Detect which cell encompasses the target text, then output its [X, Y] center coordinate. 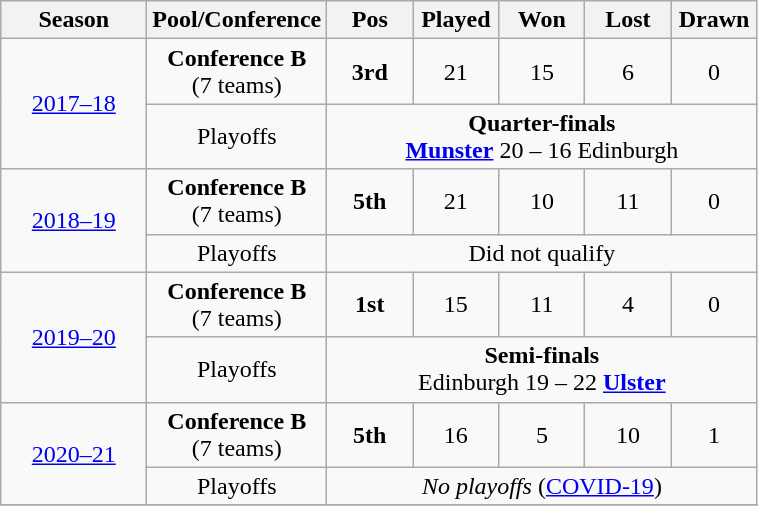
Pool/Conference [237, 20]
Pos [370, 20]
No playoffs (COVID-19) [542, 486]
Quarter-finals Munster 20 – 16 Edinburgh [542, 136]
2019–20 [74, 337]
16 [456, 434]
6 [628, 72]
5 [542, 434]
Won [542, 20]
Played [456, 20]
1 [714, 434]
Semi-finals Edinburgh 19 – 22 Ulster [542, 370]
2018–19 [74, 220]
1st [370, 304]
Lost [628, 20]
4 [628, 304]
Drawn [714, 20]
Did not qualify [542, 253]
3rd [370, 72]
Season [74, 20]
2020–21 [74, 454]
2017–18 [74, 104]
